Determine the (x, y) coordinate at the center of the cell enclosing the given text.  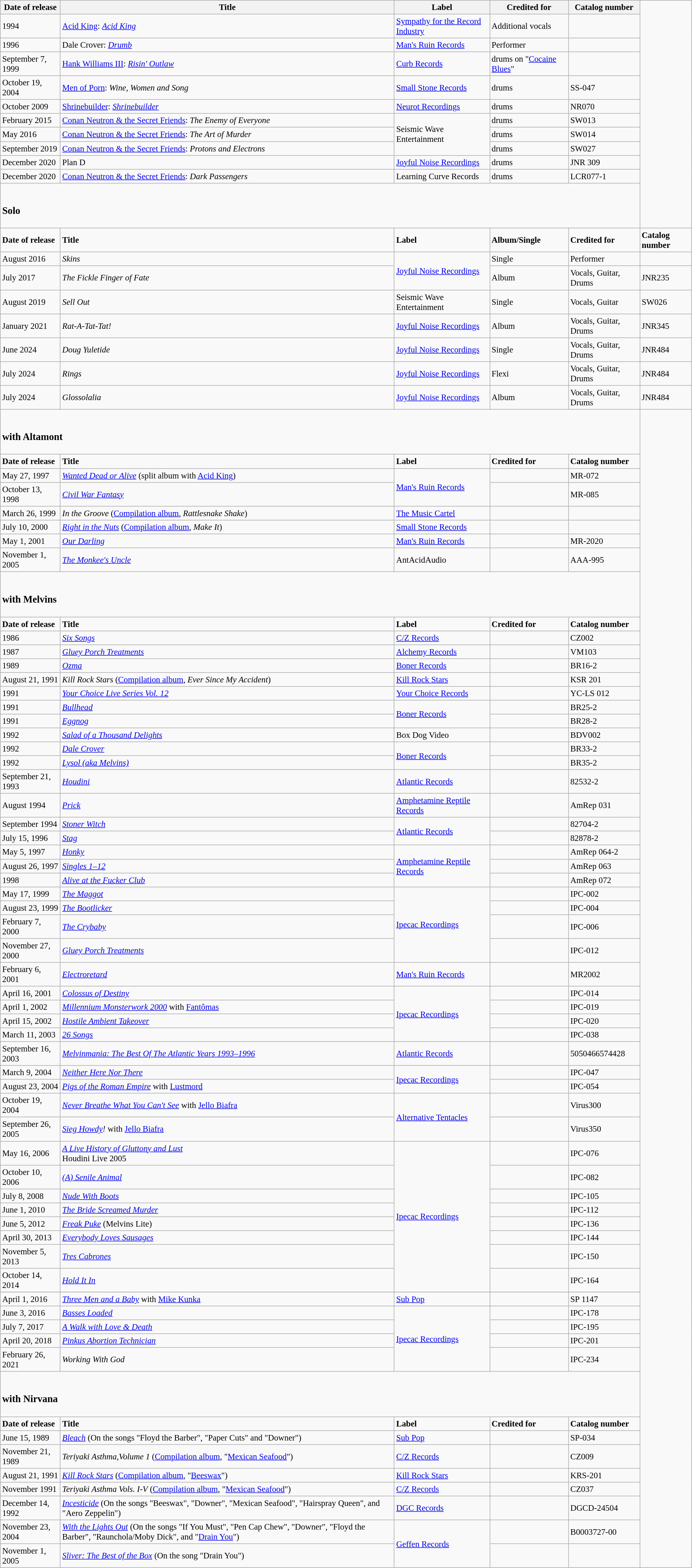
IPC-150 (604, 1256)
January 2021 (30, 326)
The Maggot (227, 894)
KSR 201 (604, 679)
Box Dog Video (442, 735)
June 5, 2012 (30, 1224)
with Melvins (320, 594)
Men of Porn: Wine, Women and Song (227, 88)
November 5, 2013 (30, 1256)
A Live History of Gluttony and LustHoudini Live 2005 (227, 1153)
May 5, 1997 (30, 852)
The Bride Screamed Murder (227, 1210)
Alive at the Fucker Club (227, 880)
(A) Senile Animal (227, 1177)
BDV002 (604, 735)
Wanted Dead or Alive (split album with Acid King) (227, 475)
AmRep 072 (604, 880)
Millennium Monsterwork 2000 with Fantômas (227, 1007)
November 21, 1989 (30, 1456)
Electroretard (227, 975)
September 21, 1993 (30, 782)
October 10, 2006 (30, 1177)
November 1991 (30, 1489)
February 2015 (30, 121)
MR-2020 (604, 541)
JNR235 (665, 278)
Teriyaki Asthma Vols. I-V (Compilation album, "Mexican Seafood") (227, 1489)
MR2002 (604, 975)
Tres Cabrones (227, 1256)
Geffen Records (442, 1544)
SW014 (604, 134)
IPC-014 (604, 993)
April 1, 2016 (30, 1299)
Lysol (aka Melvins) (227, 763)
VM103 (604, 652)
Dale Crover (227, 749)
82878-2 (604, 838)
September 2019 (30, 149)
Singles 1–12 (227, 866)
AntAcidAudio (442, 560)
Stoner Witch (227, 824)
June 1, 2010 (30, 1210)
IPC-012 (604, 950)
March 9, 2004 (30, 1073)
82704-2 (604, 824)
JNR 309 (604, 162)
BR28-2 (604, 721)
MR-085 (604, 494)
Six Songs (227, 638)
Ozma (227, 665)
CZ002 (604, 638)
The Fickle Finger of Fate (227, 278)
AmRep 064-2 (604, 852)
BR35-2 (604, 763)
Neurot Recordings (442, 107)
IPC-105 (604, 1196)
IPC-076 (604, 1153)
Sieg Howdy! with Jello Biafra (227, 1129)
May 16, 2006 (30, 1153)
July 2017 (30, 278)
IPC-019 (604, 1007)
Rings (227, 373)
May 1, 2001 (30, 541)
April 16, 2001 (30, 993)
82532-2 (604, 782)
KRS-201 (604, 1476)
December 14, 1992 (30, 1508)
October 13, 1998 (30, 494)
July 8, 2008 (30, 1196)
Flexi (529, 373)
October 2009 (30, 107)
Skins (227, 259)
with Nirvana (320, 1394)
CZ009 (604, 1456)
February 26, 2021 (30, 1360)
April 1, 2002 (30, 1007)
1986 (30, 638)
AmRep 031 (604, 805)
DGC Records (442, 1508)
February 7, 2000 (30, 927)
Stag (227, 838)
Learning Curve Records (442, 176)
Colossus of Destiny (227, 993)
A Walk with Love & Death (227, 1327)
September 1994 (30, 824)
August 23, 2004 (30, 1087)
September 26, 2005 (30, 1129)
August 2019 (30, 302)
The Crybaby (227, 927)
Your Choice Records (442, 693)
DGCD-24504 (604, 1508)
June 2024 (30, 350)
With the Lights Out (On the songs "If You Must", "Pen Cap Chew", "Downer", "Floyd the Barber", "Raunchola/Moby Dick", and "Drain You") (227, 1532)
Pigs of the Roman Empire with Lustmord (227, 1087)
Sell Out (227, 302)
March 11, 2003 (30, 1035)
IPC-020 (604, 1021)
Additional vocals (529, 27)
Right in the Nuts (Compilation album, Make It) (227, 527)
IPC-136 (604, 1224)
Everybody Loves Sausages (227, 1238)
IPC-004 (604, 908)
The Bootlicker (227, 908)
May 17, 1999 (30, 894)
Sympathy for the Record Industry (442, 27)
AAA-995 (604, 560)
Kill Rock Stars (Compilation album, Ever Since My Accident) (227, 679)
Prick (227, 805)
Kill Rock Stars (Compilation album, "Beeswax") (227, 1476)
SP 1147 (604, 1299)
June 3, 2016 (30, 1313)
July 7, 2017 (30, 1327)
IPC-144 (604, 1238)
SW027 (604, 149)
Glossolalia (227, 398)
April 15, 2002 (30, 1021)
Virus300 (604, 1105)
Doug Yuletide (227, 350)
IPC-195 (604, 1327)
Freak Puke (Melvins Lite) (227, 1224)
SS-047 (604, 88)
Virus350 (604, 1129)
IPC-047 (604, 1073)
The Music Cartel (442, 513)
Melvinmania: The Best Of The Atlantic Years 1993–1996 (227, 1054)
Three Men and a Baby with Mike Kunka (227, 1299)
Solo (320, 205)
Sliver: The Best of the Box (On the song "Drain You") (227, 1556)
BR16-2 (604, 665)
Working With God (227, 1360)
The Monkee's Uncle (227, 560)
SP-034 (604, 1438)
Conan Neutron & the Secret Friends: The Art of Murder (227, 134)
Conan Neutron & the Secret Friends: Dark Passengers (227, 176)
Incesticide (On the songs "Beeswax", "Downer", "Mexican Seafood", "Hairspray Queen", and "Aero Zeppelin") (227, 1508)
IPC-112 (604, 1210)
Acid King: Acid King (227, 27)
Pinkus Abortion Technician (227, 1341)
LCR077-1 (604, 176)
August 2016 (30, 259)
Alternative Tentacles (442, 1117)
November 27, 2000 (30, 950)
In the Groove (Compilation album, Rattlesnake Shake) (227, 513)
SW013 (604, 121)
Civil War Fantasy (227, 494)
26 Songs (227, 1035)
BR33-2 (604, 749)
August 26, 1997 (30, 866)
1989 (30, 665)
IPC-006 (604, 927)
CZ037 (604, 1489)
Neither Here Nor There (227, 1073)
Album/Single (529, 240)
Bleach (On the songs "Floyd the Barber", "Paper Cuts" and "Downer") (227, 1438)
Rat-A-Tat-Tat! (227, 326)
July 10, 2000 (30, 527)
IPC-038 (604, 1035)
1987 (30, 652)
Nude With Boots (227, 1196)
March 26, 1999 (30, 513)
August 1994 (30, 805)
September 16, 2003 (30, 1054)
Honky (227, 852)
IPC-002 (604, 894)
Bullhead (227, 707)
Houdini (227, 782)
IPC-054 (604, 1087)
IPC-201 (604, 1341)
Alchemy Records (442, 652)
Eggnog (227, 721)
May 2016 (30, 134)
July 15, 1996 (30, 838)
Basses Loaded (227, 1313)
Dale Crover: Drumb (227, 45)
April 20, 2018 (30, 1341)
Teriyaki Asthma,Volume 1 (Compilation album, "Mexican Seafood") (227, 1456)
Vocals, Guitar (604, 302)
5050466574428 (604, 1054)
Plan D (227, 162)
IPC-178 (604, 1313)
Your Choice Live Series Vol. 12 (227, 693)
MR-072 (604, 475)
Salad of a Thousand Delights (227, 735)
Curb Records (442, 64)
Hold It In (227, 1281)
1998 (30, 880)
B0003727-00 (604, 1532)
1994 (30, 27)
November 23, 2004 (30, 1532)
AmRep 063 (604, 866)
September 7, 1999 (30, 64)
Conan Neutron & the Secret Friends: The Enemy of Everyone (227, 121)
JNR345 (665, 326)
drums on "Cocaine Blues" (529, 64)
May 27, 1997 (30, 475)
BR25-2 (604, 707)
Never Breathe What You Can't See with Jello Biafra (227, 1105)
IPC-082 (604, 1177)
October 14, 2014 (30, 1281)
April 30, 2013 (30, 1238)
Conan Neutron & the Secret Friends: Protons and Electrons (227, 149)
IPC-164 (604, 1281)
1996 (30, 45)
Hank Williams III: Risin' Outlaw (227, 64)
YC-LS 012 (604, 693)
Our Darling (227, 541)
NR070 (604, 107)
Shrinebuilder: Shrinebuilder (227, 107)
June 15, 1989 (30, 1438)
IPC-234 (604, 1360)
Hostile Ambient Takeover (227, 1021)
with Altamont (320, 432)
August 23, 1999 (30, 908)
February 6, 2001 (30, 975)
SW026 (665, 302)
